Locate the cell with the specified text and output its [X, Y] center coordinate. 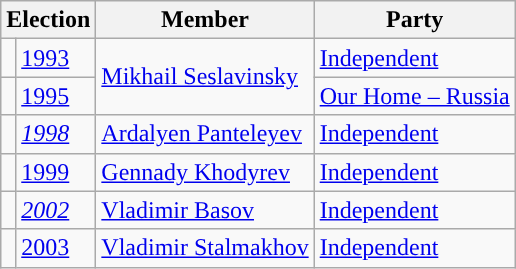
1993 [56, 58]
1998 [56, 134]
Vladimir Basov [205, 210]
1999 [56, 172]
Election [48, 20]
Our Home – Russia [414, 96]
Member [205, 20]
2003 [56, 248]
Mikhail Seslavinsky [205, 77]
Gennady Khodyrev [205, 172]
1995 [56, 96]
2002 [56, 210]
Party [414, 20]
Vladimir Stalmakhov [205, 248]
Ardalyen Panteleyev [205, 134]
